Return [x, y] of the center of cell containing provided text 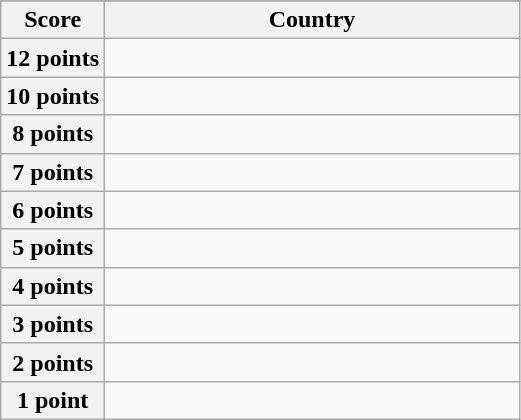
4 points [53, 286]
3 points [53, 324]
12 points [53, 58]
1 point [53, 400]
Country [312, 20]
8 points [53, 134]
5 points [53, 248]
6 points [53, 210]
Score [53, 20]
2 points [53, 362]
7 points [53, 172]
10 points [53, 96]
